Extract the [x, y] coordinate from the center of the cell holding the provided text.  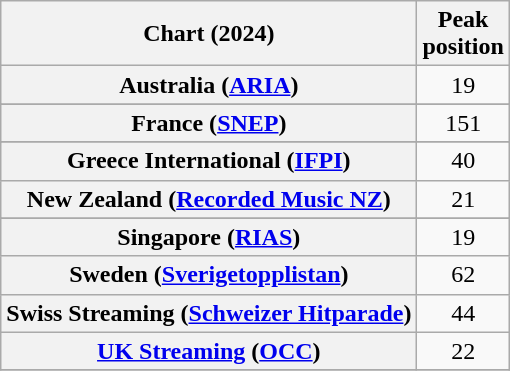
Swiss Streaming (Schweizer Hitparade) [209, 313]
Peakposition [463, 34]
France (SNEP) [209, 123]
44 [463, 313]
40 [463, 161]
UK Streaming (OCC) [209, 351]
22 [463, 351]
151 [463, 123]
Sweden (Sverigetopplistan) [209, 275]
21 [463, 199]
New Zealand (Recorded Music NZ) [209, 199]
62 [463, 275]
Singapore (RIAS) [209, 237]
Australia (ARIA) [209, 85]
Chart (2024) [209, 34]
Greece International (IFPI) [209, 161]
